Return [X, Y] of the center of cell containing provided text 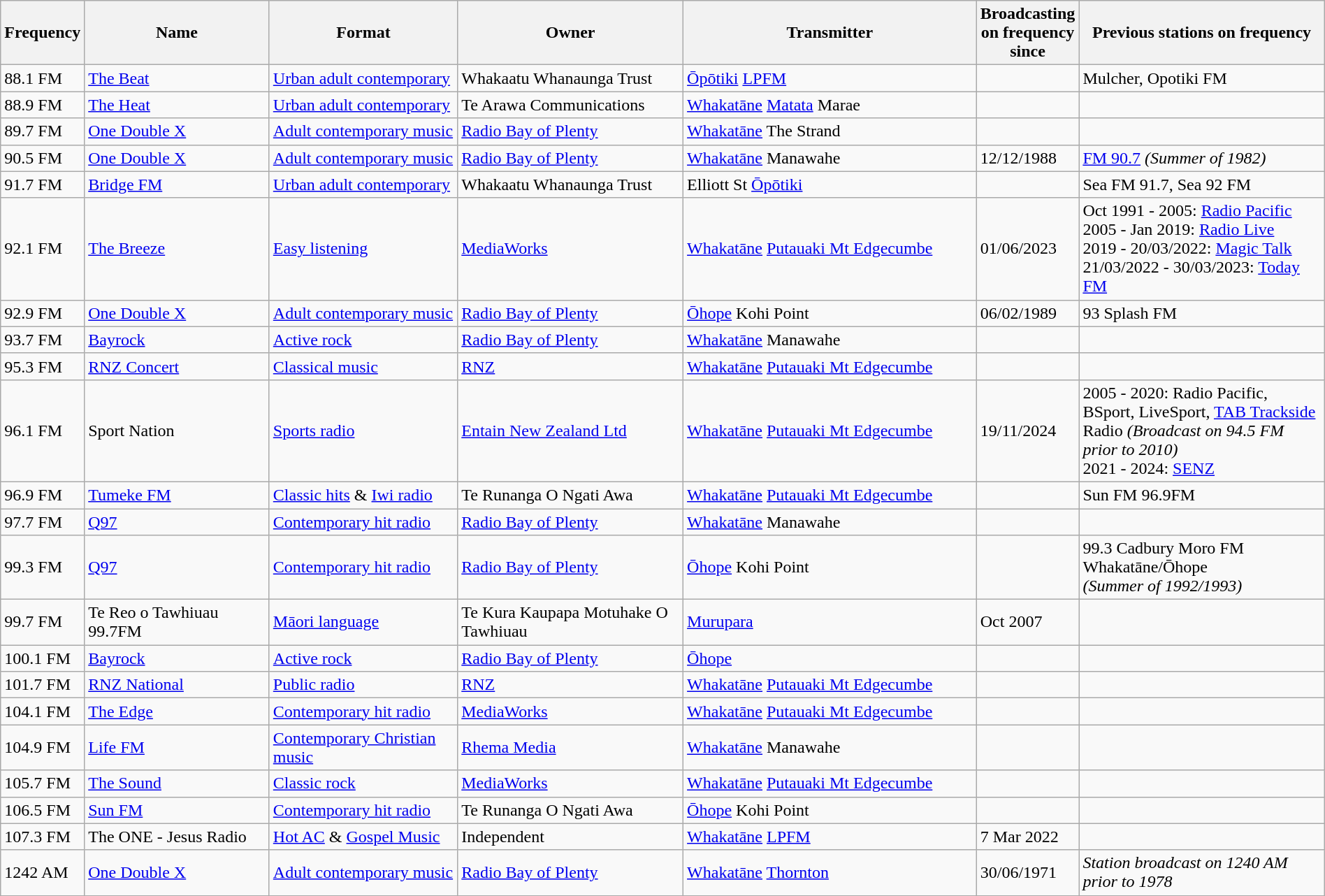
Independent [570, 837]
06/02/1989 [1027, 313]
Oct 1991 - 2005: Radio Pacific 2005 - Jan 2019: Radio Live 2019 - 20/03/2022: Magic Talk 21/03/2022 - 30/03/2023: Today FM [1202, 249]
7 Mar 2022 [1027, 837]
Ōhope [830, 658]
Sport Nation [178, 431]
88.9 FM [43, 105]
Whakatāne Matata Marae [830, 105]
97.7 FM [43, 522]
99.7 FM [43, 622]
RNZ National [178, 685]
Format [363, 33]
92.1 FM [43, 249]
95.3 FM [43, 366]
Oct 2007 [1027, 622]
1242 AM [43, 872]
Sun FM 96.9FM [1202, 495]
Māori language [363, 622]
The Edge [178, 711]
The Heat [178, 105]
100.1 FM [43, 658]
88.1 FM [43, 78]
30/06/1971 [1027, 872]
Sports radio [363, 431]
Previous stations on frequency [1202, 33]
The Sound [178, 783]
Transmitter [830, 33]
Name [178, 33]
91.7 FM [43, 185]
93.7 FM [43, 340]
Sun FM [178, 810]
Te Kura Kaupapa Motuhake O Tawhiuau [570, 622]
Sea FM 91.7, Sea 92 FM [1202, 185]
The Breeze [178, 249]
Owner [570, 33]
106.5 FM [43, 810]
Mulcher, Opotiki FM [1202, 78]
Hot AC & Gospel Music [363, 837]
Broadcasting on frequency since [1027, 33]
Whakatāne Thornton [830, 872]
96.1 FM [43, 431]
FM 90.7 (Summer of 1982) [1202, 158]
107.3 FM [43, 837]
Public radio [363, 685]
Station broadcast on 1240 AM prior to 1978 [1202, 872]
101.7 FM [43, 685]
Classic rock [363, 783]
Entain New Zealand Ltd [570, 431]
Easy listening [363, 249]
The Beat [178, 78]
Tumeke FM [178, 495]
01/06/2023 [1027, 249]
Whakatāne LPFM [830, 837]
2005 - 2020: Radio Pacific, BSport, LiveSport, TAB Trackside Radio (Broadcast on 94.5 FM prior to 2010) 2021 - 2024: SENZ [1202, 431]
Murupara [830, 622]
Ōpōtiki LPFM [830, 78]
105.7 FM [43, 783]
90.5 FM [43, 158]
19/11/2024 [1027, 431]
Classic hits & Iwi radio [363, 495]
RNZ Concert [178, 366]
Te Arawa Communications [570, 105]
Te Reo o Tawhiuau 99.7FM [178, 622]
93 Splash FM [1202, 313]
Contemporary Christian music [363, 748]
92.9 FM [43, 313]
104.1 FM [43, 711]
Frequency [43, 33]
96.9 FM [43, 495]
Life FM [178, 748]
Whakatāne The Strand [830, 131]
104.9 FM [43, 748]
99.3 FM [43, 568]
99.3 Cadbury Moro FM Whakatāne/Ōhope (Summer of 1992/1993) [1202, 568]
Bridge FM [178, 185]
The ONE - Jesus Radio [178, 837]
Elliott St Ōpōtiki [830, 185]
Classical music [363, 366]
Rhema Media [570, 748]
89.7 FM [43, 131]
12/12/1988 [1027, 158]
